Output the [X, Y] coordinate of the center of the cell containing the given text.  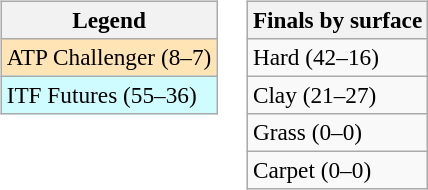
ATP Challenger (8–7) [108, 57]
Carpet (0–0) [337, 171]
Hard (42–16) [337, 57]
Legend [108, 20]
ITF Futures (55–36) [108, 95]
Finals by surface [337, 20]
Clay (21–27) [337, 95]
Grass (0–0) [337, 133]
